For the text-containing cell, return its midpoint in (x, y) coordinate format. 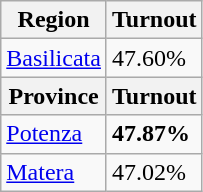
Region (54, 20)
Basilicata (54, 58)
47.02% (154, 172)
Potenza (54, 134)
47.87% (154, 134)
Province (54, 96)
Matera (54, 172)
47.60% (154, 58)
